For the text-containing cell, return its midpoint in (X, Y) coordinate format. 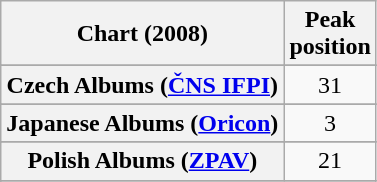
Czech Albums (ČNS IFPI) (142, 85)
21 (330, 161)
3 (330, 123)
Polish Albums (ZPAV) (142, 161)
Japanese Albums (Oricon) (142, 123)
Chart (2008) (142, 34)
Peakposition (330, 34)
31 (330, 85)
